From the cell containing the given text, extract its center point as (X, Y) coordinate. 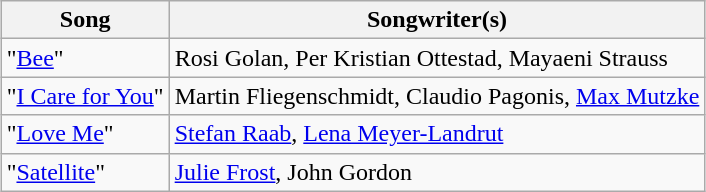
Songwriter(s) (437, 20)
"Love Me" (85, 134)
Martin Fliegenschmidt, Claudio Pagonis, Max Mutzke (437, 96)
"Satellite" (85, 172)
"Bee" (85, 58)
Stefan Raab, Lena Meyer-Landrut (437, 134)
Julie Frost, John Gordon (437, 172)
Song (85, 20)
"I Care for You" (85, 96)
Rosi Golan, Per Kristian Ottestad, Mayaeni Strauss (437, 58)
